From the cell containing the given text, extract its center point as (x, y) coordinate. 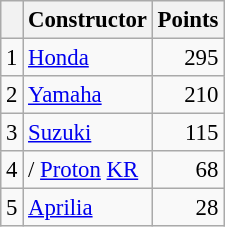
4 (12, 170)
210 (188, 95)
5 (12, 208)
Yamaha (88, 95)
1 (12, 58)
Points (188, 20)
28 (188, 208)
/ Proton KR (88, 170)
Constructor (88, 20)
115 (188, 133)
Suzuki (88, 133)
3 (12, 133)
Honda (88, 58)
68 (188, 170)
295 (188, 58)
2 (12, 95)
Aprilia (88, 208)
